Return the [X, Y] coordinate for the center point of the cell that contains the specified text.  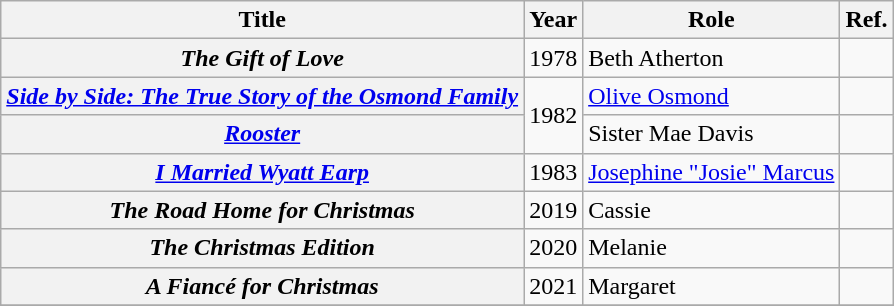
1982 [554, 115]
Beth Atherton [712, 58]
Cassie [712, 210]
Josephine "Josie" Marcus [712, 172]
The Gift of Love [262, 58]
Rooster [262, 134]
Title [262, 20]
Sister Mae Davis [712, 134]
Year [554, 20]
Margaret [712, 286]
2021 [554, 286]
The Road Home for Christmas [262, 210]
Ref. [866, 20]
2020 [554, 248]
I Married Wyatt Earp [262, 172]
Role [712, 20]
Side by Side: The True Story of the Osmond Family [262, 96]
Olive Osmond [712, 96]
Melanie [712, 248]
2019 [554, 210]
A Fiancé for Christmas [262, 286]
The Christmas Edition [262, 248]
1978 [554, 58]
1983 [554, 172]
